Return the (x, y) coordinate for the center point of the cell that contains the specified text.  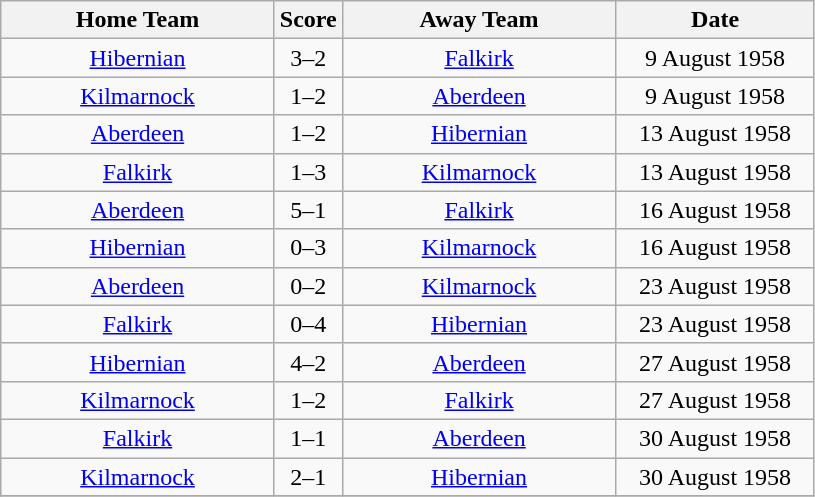
3–2 (308, 58)
Date (716, 20)
Away Team (479, 20)
1–3 (308, 172)
0–2 (308, 286)
0–3 (308, 248)
1–1 (308, 438)
5–1 (308, 210)
Home Team (138, 20)
Score (308, 20)
2–1 (308, 477)
0–4 (308, 324)
4–2 (308, 362)
